Capture the cell that displays the provided text and extract its [X, Y] central coordinate. 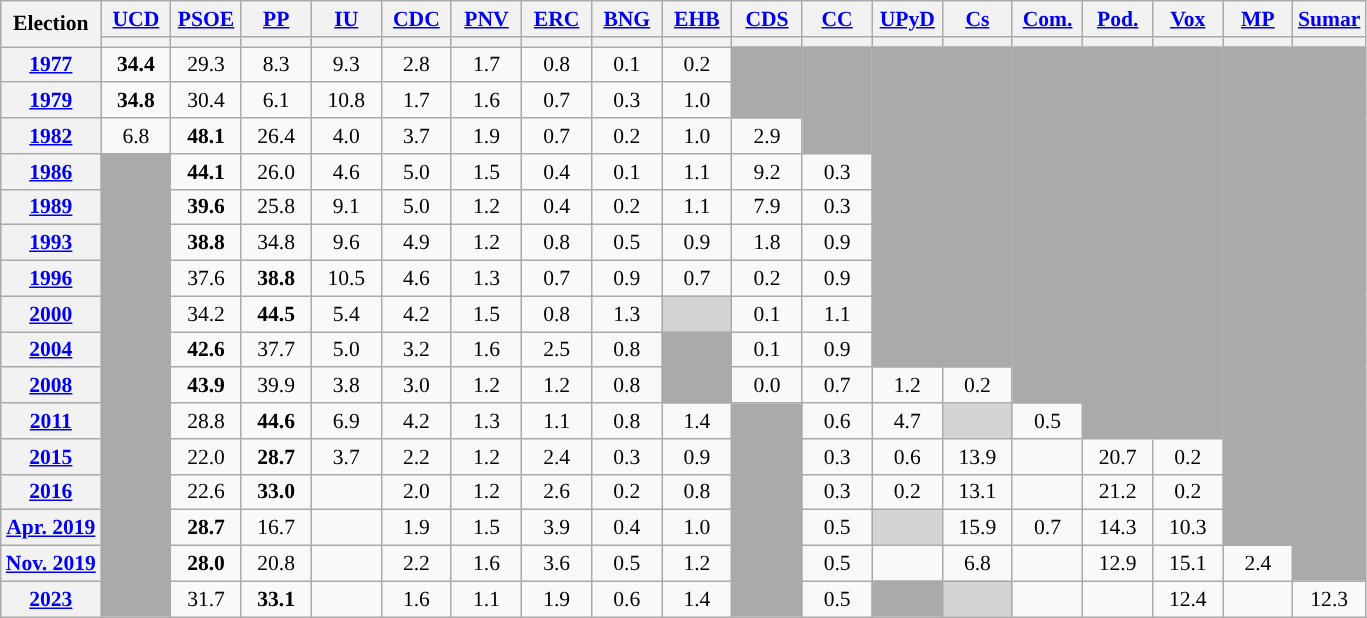
33.1 [276, 599]
12.3 [1329, 599]
2011 [51, 421]
4.7 [907, 421]
33.0 [276, 492]
1986 [51, 172]
3.9 [557, 528]
Sumar [1329, 19]
26.4 [276, 136]
MP [1258, 19]
2.9 [767, 136]
Pod. [1118, 19]
BNG [627, 19]
CC [837, 19]
34.2 [206, 314]
5.4 [346, 314]
8.3 [276, 65]
26.0 [276, 172]
22.6 [206, 492]
28.0 [206, 564]
42.6 [206, 350]
4.0 [346, 136]
ERC [557, 19]
2023 [51, 599]
44.6 [276, 421]
Apr. 2019 [51, 528]
37.7 [276, 350]
2015 [51, 457]
39.9 [276, 386]
Nov. 2019 [51, 564]
20.7 [1118, 457]
21.2 [1118, 492]
28.8 [206, 421]
30.4 [206, 101]
13.1 [977, 492]
43.9 [206, 386]
10.8 [346, 101]
PNV [486, 19]
2000 [51, 314]
3.6 [557, 564]
9.2 [767, 172]
CDC [416, 19]
12.4 [1188, 599]
IU [346, 19]
7.9 [767, 207]
Vox [1188, 19]
15.9 [977, 528]
PP [276, 19]
1996 [51, 279]
1977 [51, 65]
13.9 [977, 457]
9.6 [346, 243]
2.0 [416, 492]
6.9 [346, 421]
Election [51, 24]
1982 [51, 136]
UCD [136, 19]
2008 [51, 386]
2.5 [557, 350]
29.3 [206, 65]
Cs [977, 19]
14.3 [1118, 528]
10.3 [1188, 528]
2.8 [416, 65]
1979 [51, 101]
10.5 [346, 279]
15.1 [1188, 564]
0.0 [767, 386]
Com. [1047, 19]
CDS [767, 19]
31.7 [206, 599]
34.4 [136, 65]
3.0 [416, 386]
1.8 [767, 243]
1993 [51, 243]
16.7 [276, 528]
UPyD [907, 19]
3.2 [416, 350]
37.6 [206, 279]
22.0 [206, 457]
6.1 [276, 101]
25.8 [276, 207]
9.1 [346, 207]
12.9 [1118, 564]
9.3 [346, 65]
2016 [51, 492]
4.9 [416, 243]
EHB [697, 19]
48.1 [206, 136]
1989 [51, 207]
44.1 [206, 172]
20.8 [276, 564]
44.5 [276, 314]
2004 [51, 350]
39.6 [206, 207]
2.6 [557, 492]
3.8 [346, 386]
PSOE [206, 19]
